Search for the cell housing the specified text and yield its (x, y) center coordinate. 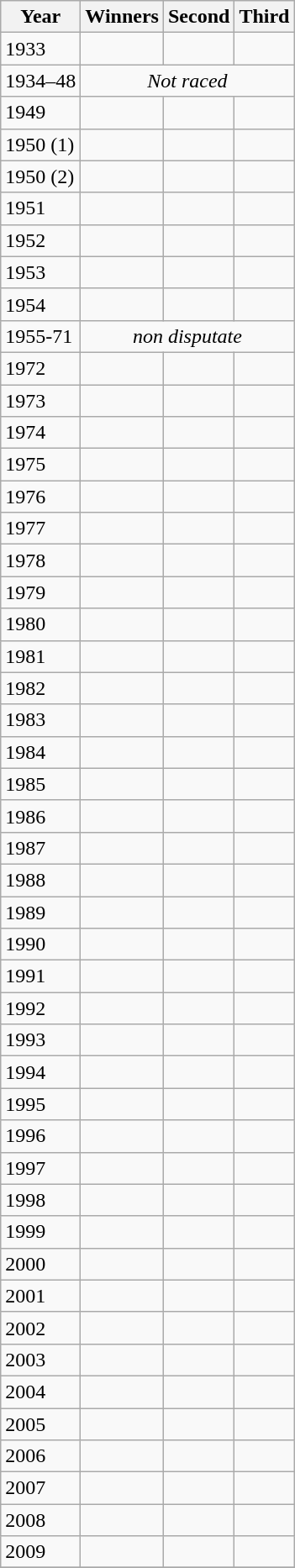
1993 (40, 1040)
1980 (40, 624)
1949 (40, 113)
1989 (40, 912)
1951 (40, 208)
1990 (40, 944)
1975 (40, 465)
1982 (40, 688)
Year (40, 17)
1972 (40, 368)
Second (198, 17)
1992 (40, 1008)
1973 (40, 401)
1976 (40, 497)
1974 (40, 433)
Not raced (187, 81)
1996 (40, 1136)
1934–48 (40, 81)
1987 (40, 848)
1985 (40, 784)
2005 (40, 1424)
2008 (40, 1520)
1981 (40, 656)
1988 (40, 880)
1983 (40, 720)
1933 (40, 49)
1955-71 (40, 336)
1997 (40, 1168)
2003 (40, 1360)
1995 (40, 1104)
2002 (40, 1328)
1991 (40, 976)
1952 (40, 240)
1950 (2) (40, 176)
1986 (40, 816)
1979 (40, 592)
1977 (40, 529)
2001 (40, 1296)
1984 (40, 752)
Winners (123, 17)
2000 (40, 1264)
1994 (40, 1072)
1954 (40, 304)
1999 (40, 1232)
Third (264, 17)
non disputate (187, 336)
1998 (40, 1200)
2007 (40, 1488)
2009 (40, 1552)
1978 (40, 560)
1953 (40, 272)
2006 (40, 1456)
1950 (1) (40, 145)
2004 (40, 1392)
